For the text-containing cell, return its midpoint in [x, y] coordinate format. 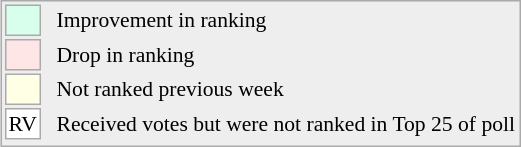
Not ranked previous week [286, 90]
RV [23, 124]
Received votes but were not ranked in Top 25 of poll [286, 124]
Improvement in ranking [286, 20]
Drop in ranking [286, 55]
